Detect which cell encompasses the target text, then output its (x, y) center coordinate. 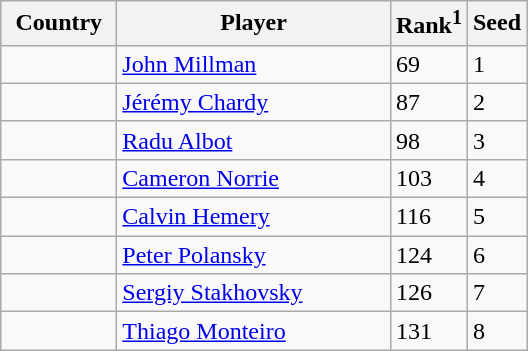
69 (428, 64)
98 (428, 140)
Country (59, 24)
8 (496, 331)
103 (428, 178)
6 (496, 255)
124 (428, 255)
Peter Polansky (254, 255)
Radu Albot (254, 140)
Player (254, 24)
87 (428, 102)
Jérémy Chardy (254, 102)
2 (496, 102)
1 (496, 64)
116 (428, 217)
Rank1 (428, 24)
Sergiy Stakhovsky (254, 293)
Cameron Norrie (254, 178)
3 (496, 140)
5 (496, 217)
4 (496, 178)
7 (496, 293)
Thiago Monteiro (254, 331)
126 (428, 293)
131 (428, 331)
Calvin Hemery (254, 217)
John Millman (254, 64)
Seed (496, 24)
